Output the [X, Y] coordinate of the center of the cell containing the given text.  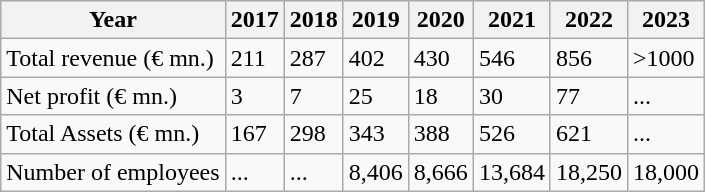
343 [376, 134]
2020 [440, 20]
430 [440, 58]
621 [588, 134]
167 [254, 134]
13,684 [512, 172]
77 [588, 96]
25 [376, 96]
298 [314, 134]
Total revenue (€ mn.) [113, 58]
2022 [588, 20]
18,250 [588, 172]
Number of employees [113, 172]
856 [588, 58]
8,406 [376, 172]
2018 [314, 20]
388 [440, 134]
Total Assets (€ mn.) [113, 134]
18,000 [666, 172]
Year [113, 20]
Net profit (€ mn.) [113, 96]
>1000 [666, 58]
2023 [666, 20]
18 [440, 96]
3 [254, 96]
211 [254, 58]
402 [376, 58]
30 [512, 96]
2019 [376, 20]
7 [314, 96]
2017 [254, 20]
526 [512, 134]
287 [314, 58]
2021 [512, 20]
8,666 [440, 172]
546 [512, 58]
